For the text-containing cell, return its midpoint in [x, y] coordinate format. 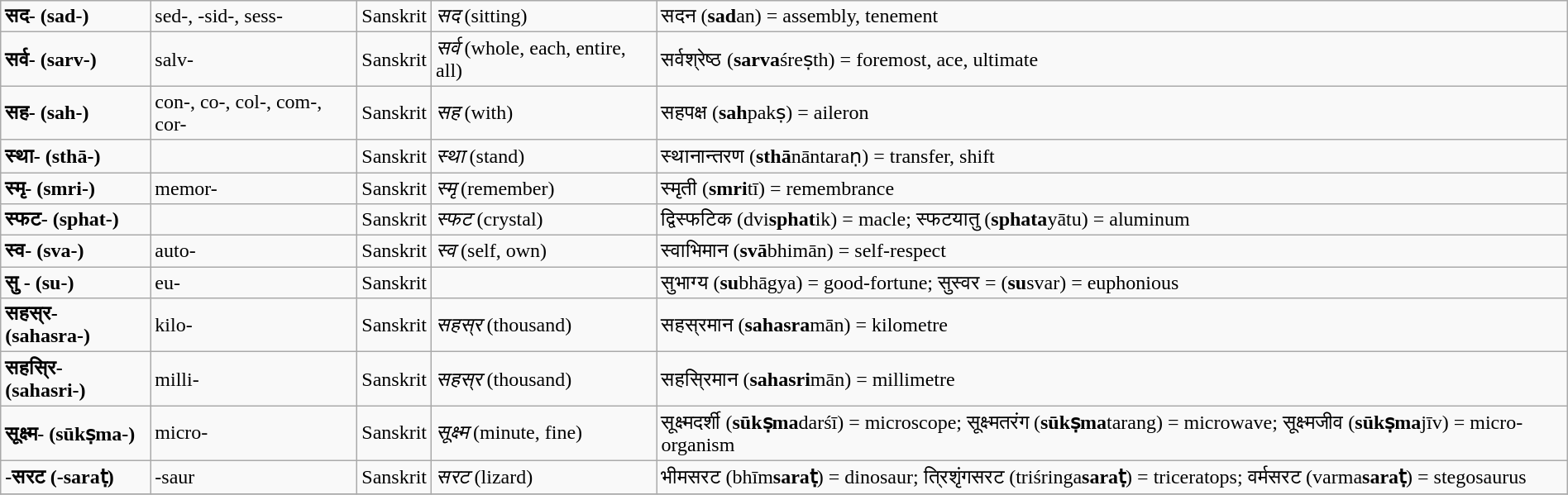
memor- [254, 188]
सद- (sad-) [76, 17]
भीमसरट (bhīmsaraṭ) = dinosaur; त्रिशृंगसरट (triśringasaraṭ) = triceratops; वर्मसरट (varmasaraṭ) = stegosaurus [1111, 477]
-saur [254, 477]
स्व (self, own) [544, 251]
सु - (su-) [76, 283]
सरट (lizard) [544, 477]
स्फट (crystal) [544, 220]
सहस्र- (sahasra-) [76, 326]
kilo- [254, 326]
स्फट- (sphat-) [76, 220]
स्मृ (remember) [544, 188]
स्व- (sva-) [76, 251]
milli- [254, 378]
auto- [254, 251]
eu- [254, 283]
micro- [254, 433]
सुभाग्य (subhāgya) = good-fortune; सुस्वर = (susvar) = euphonious [1111, 283]
सहस्रि- (sahasri-) [76, 378]
सहपक्ष (sahpakṣ) = aileron [1111, 112]
स्वाभिमान (svābhimān) = self-respect [1111, 251]
सर्व (whole, each, entire, all) [544, 59]
स्मृ- (smri-) [76, 188]
सदन (sadan) = assembly, tenement [1111, 17]
स्था (stand) [544, 156]
स्था- (sthā-) [76, 156]
con-, co-, col-, com-, cor- [254, 112]
स्थानान्तरण (sthānāntaraṇ) = transfer, shift [1111, 156]
सहस्रमान (sahasramān) = kilometre [1111, 326]
-सरट (-saraṭ) [76, 477]
सह (with) [544, 112]
सूक्ष्मदर्शी (sūkṣmadarśī) = microscope; सूक्ष्मतरंग (sūkṣmatarang) = microwave; सूक्ष्मजीव (sūkṣmajīv) = micro-organism [1111, 433]
स्मृती (smritī) = remembrance [1111, 188]
द्विस्फटिक (dvisphatik) = macle; स्फटयातु (sphatayātu) = aluminum [1111, 220]
सहस्रिमान (sahasrimān) = millimetre [1111, 378]
सूक्ष्म (minute, fine) [544, 433]
सर्व- (sarv-) [76, 59]
salv- [254, 59]
सद (sitting) [544, 17]
sed-, -sid-, sess- [254, 17]
सह- (sah-) [76, 112]
सूक्ष्म- (sūkṣma-) [76, 433]
सर्वश्रेष्ठ (sarvaśreṣth) = foremost, ace, ultimate [1111, 59]
